Return [X, Y] of the center of cell containing provided text 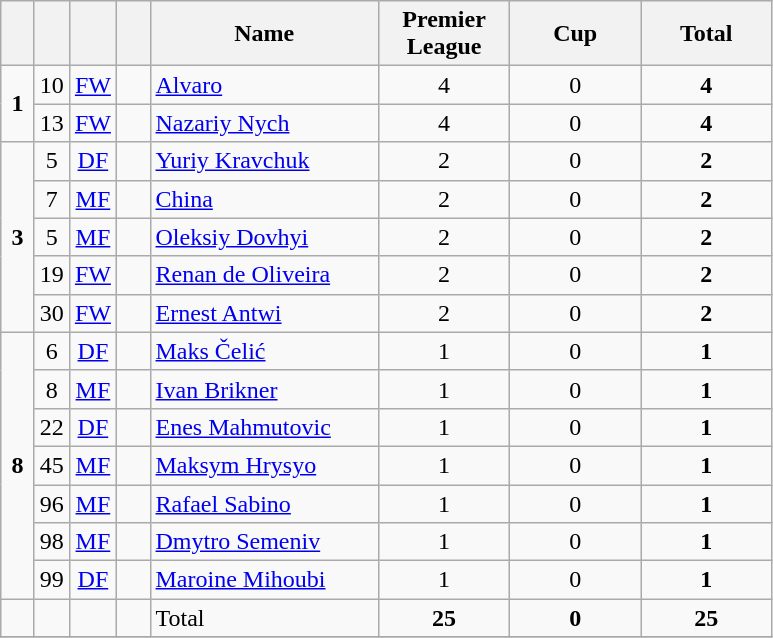
Maroine Mihoubi [264, 580]
Enes Mahmutovic [264, 427]
45 [52, 465]
96 [52, 503]
Name [264, 34]
10 [52, 85]
Rafael Sabino [264, 503]
China [264, 199]
22 [52, 427]
Maksym Hrysyo [264, 465]
Maks Čelić [264, 351]
Cup [576, 34]
Dmytro Semeniv [264, 542]
99 [52, 580]
Ivan Brikner [264, 389]
Nazariy Nych [264, 123]
6 [52, 351]
13 [52, 123]
3 [18, 237]
19 [52, 275]
Premier League [444, 34]
98 [52, 542]
Ernest Antwi [264, 313]
7 [52, 199]
Yuriy Kravchuk [264, 161]
Alvaro [264, 85]
Oleksiy Dovhyi [264, 237]
Renan de Oliveira [264, 275]
30 [52, 313]
